Provide the (X, Y) coordinate of the cell's center where the given text is located.  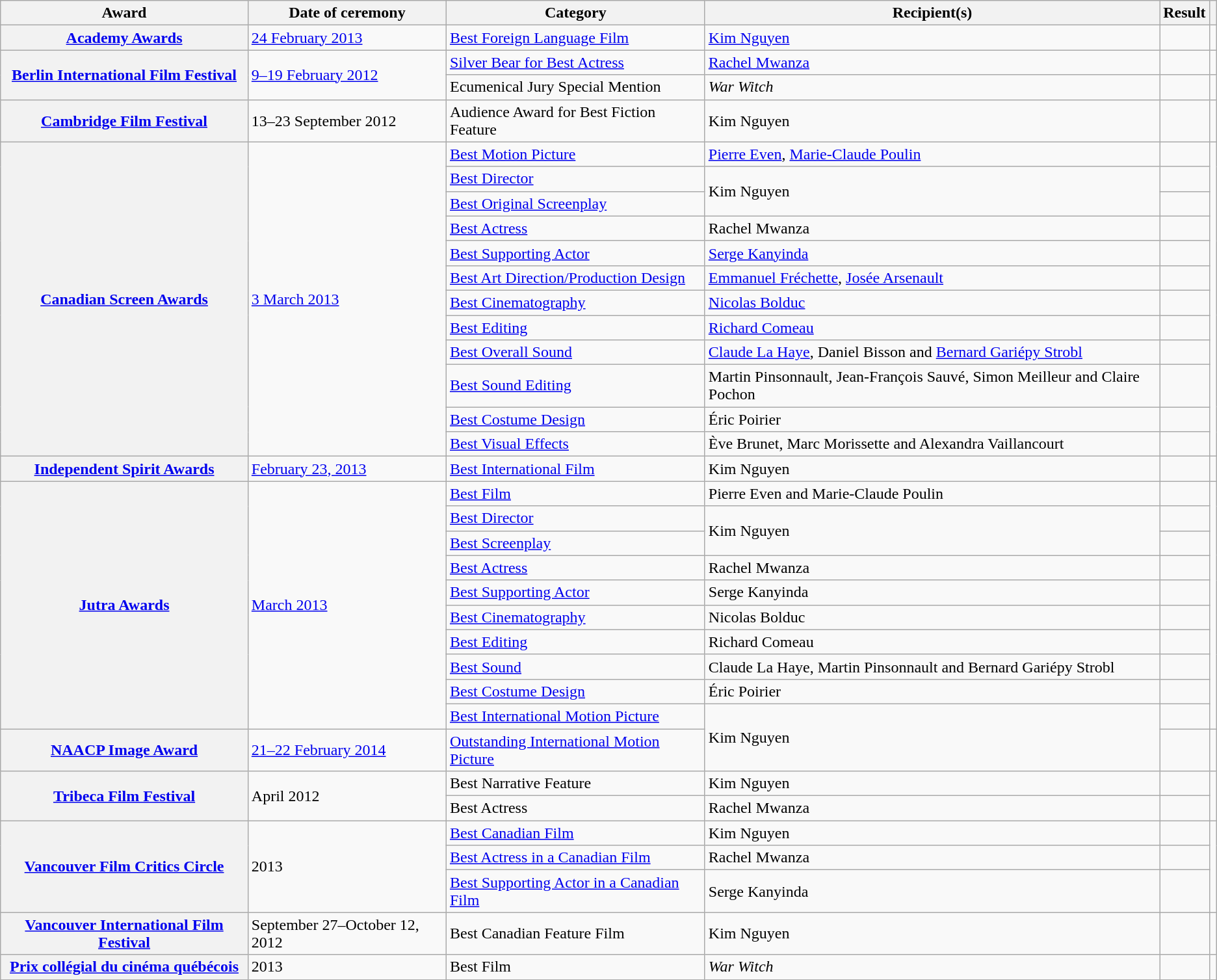
Ève Brunet, Marc Morissette and Alexandra Vaillancourt (932, 444)
Best Screenplay (575, 543)
Outstanding International Motion Picture (575, 749)
21–22 February 2014 (347, 749)
Pierre Even and Marie-Claude Poulin (932, 494)
Claude La Haye, Martin Pinsonnault and Bernard Gariépy Strobl (932, 667)
3 March 2013 (347, 299)
Audience Award for Best Fiction Feature (575, 121)
Best Art Direction/Production Design (575, 278)
Best International Motion Picture (575, 716)
Best Motion Picture (575, 154)
Claude La Haye, Daniel Bisson and Bernard Gariépy Strobl (932, 352)
Best Visual Effects (575, 444)
Best Sound (575, 667)
Pierre Even, Marie-Claude Poulin (932, 154)
Best Narrative Feature (575, 784)
Martin Pinsonnault, Jean-François Sauvé, Simon Meilleur and Claire Pochon (932, 386)
Tribeca Film Festival (125, 796)
Best Sound Editing (575, 386)
Best Supporting Actor in a Canadian Film (575, 891)
Best Actress in a Canadian Film (575, 858)
9–19 February 2012 (347, 75)
Best Canadian Feature Film (575, 934)
Academy Awards (125, 38)
Jutra Awards (125, 605)
Prix collégial du cinéma québécois (125, 967)
Best Overall Sound (575, 352)
Best Original Screenplay (575, 204)
Cambridge Film Festival (125, 121)
Canadian Screen Awards (125, 299)
Best Canadian Film (575, 833)
13–23 September 2012 (347, 121)
Recipient(s) (932, 13)
Vancouver International Film Festival (125, 934)
Date of ceremony (347, 13)
March 2013 (347, 605)
Best International Film (575, 469)
Award (125, 13)
April 2012 (347, 796)
NAACP Image Award (125, 749)
February 23, 2013 (347, 469)
Silver Bear for Best Actress (575, 62)
Category (575, 13)
September 27–October 12, 2012 (347, 934)
Best Foreign Language Film (575, 38)
Result (1184, 13)
Emmanuel Fréchette, Josée Arsenault (932, 278)
Independent Spirit Awards (125, 469)
Ecumenical Jury Special Mention (575, 87)
Vancouver Film Critics Circle (125, 866)
Berlin International Film Festival (125, 75)
24 February 2013 (347, 38)
